Identify which cell holds the provided text, then report its (X, Y) central coordinate. 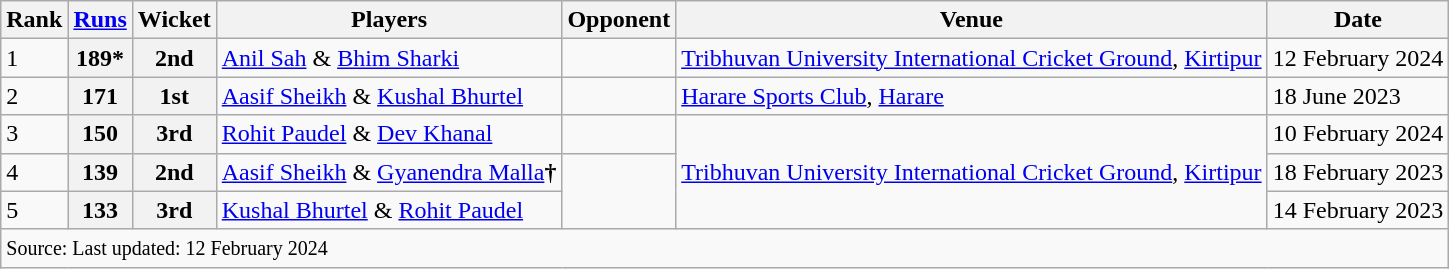
1 (34, 58)
Venue (972, 20)
18 June 2023 (1358, 96)
Opponent (619, 20)
189* (100, 58)
133 (100, 210)
Anil Sah & Bhim Sharki (389, 58)
Date (1358, 20)
12 February 2024 (1358, 58)
18 February 2023 (1358, 172)
Harare Sports Club, Harare (972, 96)
Wicket (174, 20)
Source: Last updated: 12 February 2024 (725, 248)
Aasif Sheikh & Kushal Bhurtel (389, 96)
Runs (100, 20)
Aasif Sheikh & Gyanendra Malla† (389, 172)
4 (34, 172)
150 (100, 134)
Players (389, 20)
3 (34, 134)
Kushal Bhurtel & Rohit Paudel (389, 210)
10 February 2024 (1358, 134)
1st (174, 96)
5 (34, 210)
14 February 2023 (1358, 210)
Rank (34, 20)
2 (34, 96)
139 (100, 172)
171 (100, 96)
Rohit Paudel & Dev Khanal (389, 134)
